From the cell containing the given text, extract its center point as (x, y) coordinate. 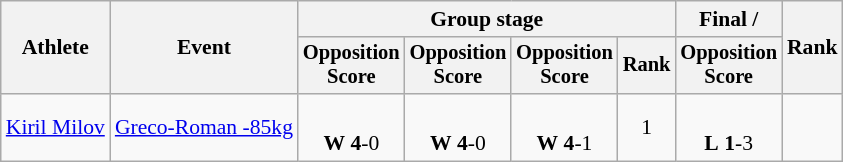
L 1-3 (728, 128)
Greco-Roman -85kg (204, 128)
Event (204, 48)
Athlete (56, 48)
1 (647, 128)
Final / (728, 19)
Kiril Milov (56, 128)
W 4-1 (564, 128)
Group stage (486, 19)
